Output the [X, Y] coordinate of the center of the cell containing the given text.  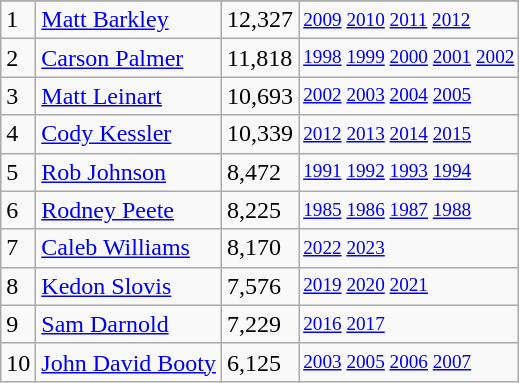
7,576 [260, 286]
10,693 [260, 96]
7,229 [260, 324]
7 [18, 248]
6 [18, 210]
Kedon Slovis [129, 286]
8,472 [260, 172]
3 [18, 96]
1991 1992 1993 1994 [409, 172]
4 [18, 134]
10 [18, 362]
2016 2017 [409, 324]
10,339 [260, 134]
Rodney Peete [129, 210]
Carson Palmer [129, 58]
1985 1986 1987 1988 [409, 210]
12,327 [260, 20]
Matt Barkley [129, 20]
2 [18, 58]
1998 1999 2000 2001 2002 [409, 58]
5 [18, 172]
1 [18, 20]
9 [18, 324]
8,225 [260, 210]
Sam Darnold [129, 324]
2012 2013 2014 2015 [409, 134]
Matt Leinart [129, 96]
2002 2003 2004 2005 [409, 96]
2022 2023 [409, 248]
Rob Johnson [129, 172]
2019 2020 2021 [409, 286]
2003 2005 2006 2007 [409, 362]
2009 2010 2011 2012 [409, 20]
John David Booty [129, 362]
11,818 [260, 58]
8 [18, 286]
6,125 [260, 362]
Caleb Williams [129, 248]
Cody Kessler [129, 134]
8,170 [260, 248]
